Determine the [X, Y] coordinate at the center of the cell enclosing the given text.  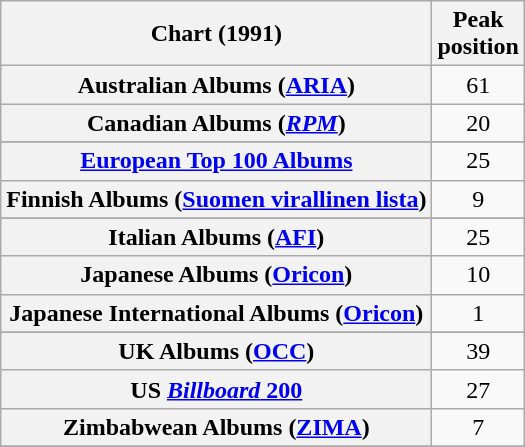
Japanese Albums (Oricon) [216, 275]
Canadian Albums (RPM) [216, 123]
Australian Albums (ARIA) [216, 85]
39 [478, 351]
Italian Albums (AFI) [216, 237]
European Top 100 Albums [216, 161]
9 [478, 199]
UK Albums (OCC) [216, 351]
Finnish Albums (Suomen virallinen lista) [216, 199]
Peak position [478, 34]
US Billboard 200 [216, 389]
27 [478, 389]
61 [478, 85]
1 [478, 313]
Zimbabwean Albums (ZIMA) [216, 427]
10 [478, 275]
7 [478, 427]
Chart (1991) [216, 34]
20 [478, 123]
Japanese International Albums (Oricon) [216, 313]
